Return the (x, y) coordinate for the center point of the cell that contains the specified text.  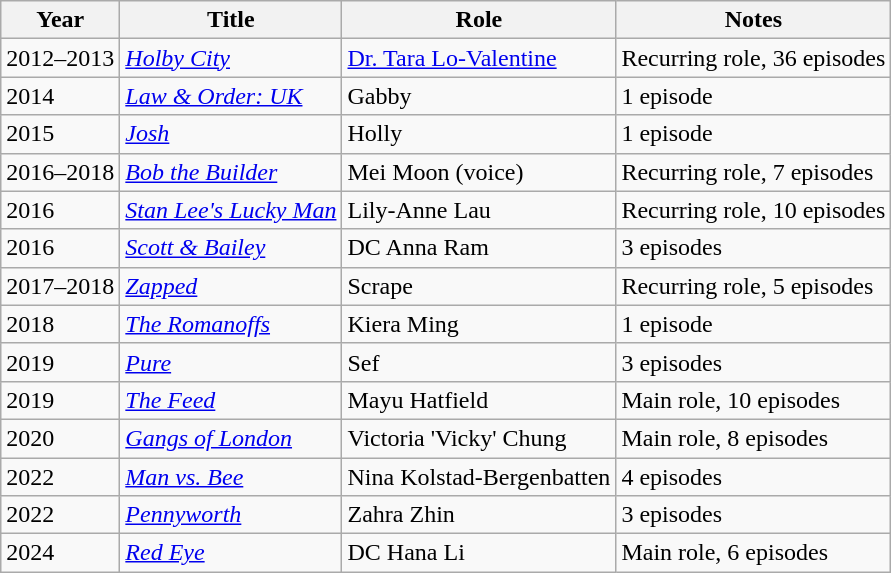
Scrape (479, 286)
2018 (60, 324)
Scott & Bailey (231, 248)
Bob the Builder (231, 172)
Law & Order: UK (231, 96)
Pure (231, 362)
Lily-Anne Lau (479, 210)
Title (231, 20)
Year (60, 20)
Man vs. Bee (231, 477)
Mayu Hatfield (479, 400)
Victoria 'Vicky' Chung (479, 438)
Gangs of London (231, 438)
DC Anna Ram (479, 248)
Zapped (231, 286)
Zahra Zhin (479, 515)
Sef (479, 362)
Stan Lee's Lucky Man (231, 210)
Role (479, 20)
The Feed (231, 400)
The Romanoffs (231, 324)
2016–2018 (60, 172)
4 episodes (754, 477)
Red Eye (231, 553)
DC Hana Li (479, 553)
Josh (231, 134)
Nina Kolstad-Bergenbatten (479, 477)
2020 (60, 438)
Pennyworth (231, 515)
2012–2013 (60, 58)
Holly (479, 134)
2015 (60, 134)
Recurring role, 5 episodes (754, 286)
Holby City (231, 58)
Kiera Ming (479, 324)
2017–2018 (60, 286)
Main role, 8 episodes (754, 438)
Main role, 6 episodes (754, 553)
Gabby (479, 96)
Notes (754, 20)
Recurring role, 10 episodes (754, 210)
Main role, 10 episodes (754, 400)
Mei Moon (voice) (479, 172)
2014 (60, 96)
Recurring role, 7 episodes (754, 172)
Dr. Tara Lo-Valentine (479, 58)
Recurring role, 36 episodes (754, 58)
2024 (60, 553)
